Search for the cell housing the specified text and yield its (x, y) center coordinate. 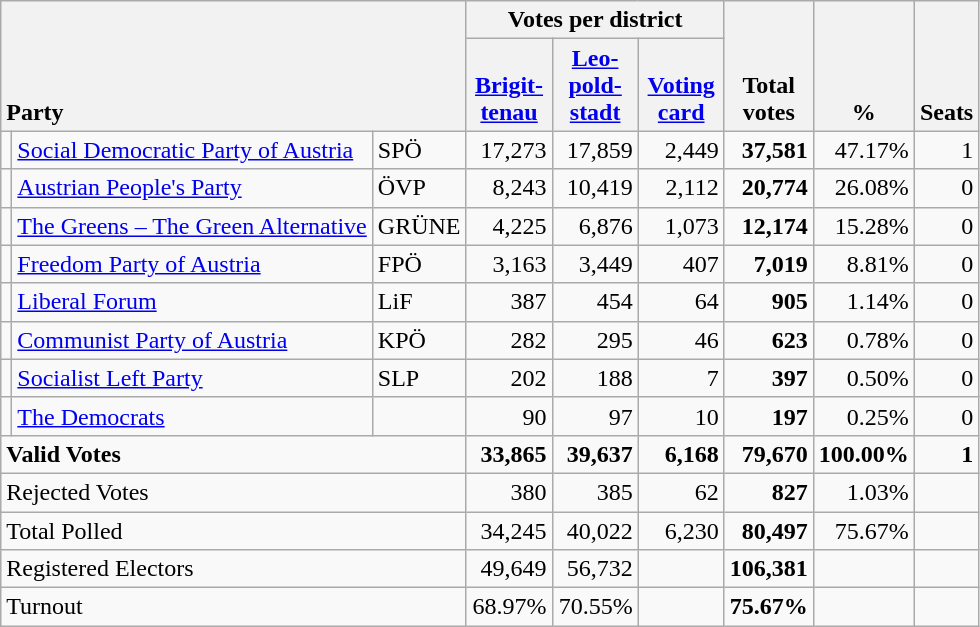
46 (681, 340)
7 (681, 378)
The Democrats (192, 416)
40,022 (595, 531)
202 (509, 378)
8.81% (864, 264)
3,163 (509, 264)
1.14% (864, 302)
380 (509, 492)
295 (595, 340)
0.25% (864, 416)
2,112 (681, 188)
6,230 (681, 531)
Party (234, 66)
26.08% (864, 188)
62 (681, 492)
Seats (946, 66)
100.00% (864, 454)
97 (595, 416)
827 (768, 492)
Communist Party of Austria (192, 340)
623 (768, 340)
80,497 (768, 531)
56,732 (595, 569)
39,637 (595, 454)
106,381 (768, 569)
79,670 (768, 454)
188 (595, 378)
90 (509, 416)
37,581 (768, 150)
3,449 (595, 264)
397 (768, 378)
1,073 (681, 226)
7,019 (768, 264)
Rejected Votes (234, 492)
8,243 (509, 188)
The Greens – The Green Alternative (192, 226)
Leo-pold-stadt (595, 85)
SPÖ (419, 150)
10 (681, 416)
33,865 (509, 454)
64 (681, 302)
Liberal Forum (192, 302)
2,449 (681, 150)
Votingcard (681, 85)
197 (768, 416)
KPÖ (419, 340)
Brigit-tenau (509, 85)
Valid Votes (234, 454)
6,876 (595, 226)
385 (595, 492)
4,225 (509, 226)
47.17% (864, 150)
6,168 (681, 454)
70.55% (595, 607)
49,649 (509, 569)
Total Polled (234, 531)
17,859 (595, 150)
% (864, 66)
Votes per district (595, 20)
Socialist Left Party (192, 378)
Austrian People's Party (192, 188)
68.97% (509, 607)
407 (681, 264)
387 (509, 302)
1.03% (864, 492)
905 (768, 302)
34,245 (509, 531)
ÖVP (419, 188)
0.50% (864, 378)
Social Democratic Party of Austria (192, 150)
454 (595, 302)
12,174 (768, 226)
282 (509, 340)
15.28% (864, 226)
FPÖ (419, 264)
20,774 (768, 188)
Totalvotes (768, 66)
0.78% (864, 340)
17,273 (509, 150)
LiF (419, 302)
10,419 (595, 188)
SLP (419, 378)
Registered Electors (234, 569)
Turnout (234, 607)
Freedom Party of Austria (192, 264)
GRÜNE (419, 226)
